Locate the cell with the specified text and output its (x, y) center coordinate. 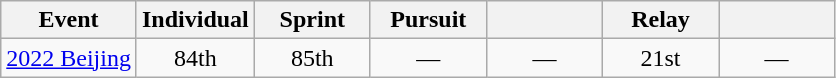
Relay (660, 20)
84th (195, 58)
85th (312, 58)
21st (660, 58)
Event (69, 20)
Sprint (312, 20)
Individual (195, 20)
Pursuit (428, 20)
2022 Beijing (69, 58)
